Find where the given text appears and provide that cell's center as [X, Y] coordinate. 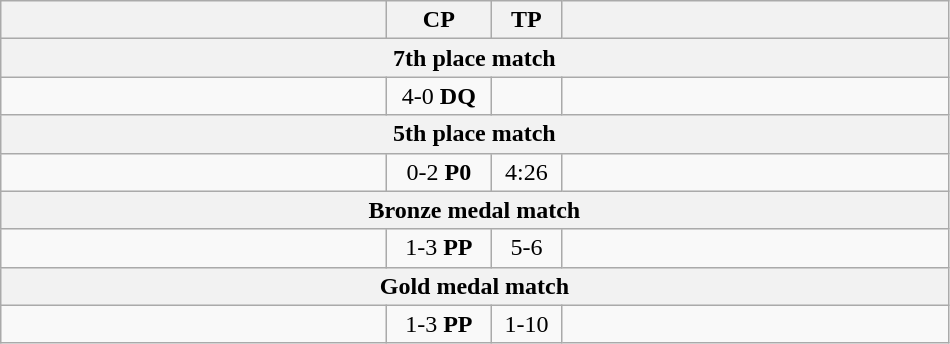
5th place match [474, 134]
Bronze medal match [474, 210]
CP [439, 20]
7th place match [474, 58]
4:26 [526, 172]
5-6 [526, 248]
Gold medal match [474, 286]
0-2 P0 [439, 172]
4-0 DQ [439, 96]
1-10 [526, 324]
TP [526, 20]
